Extract the [X, Y] coordinate from the center of the cell holding the provided text.  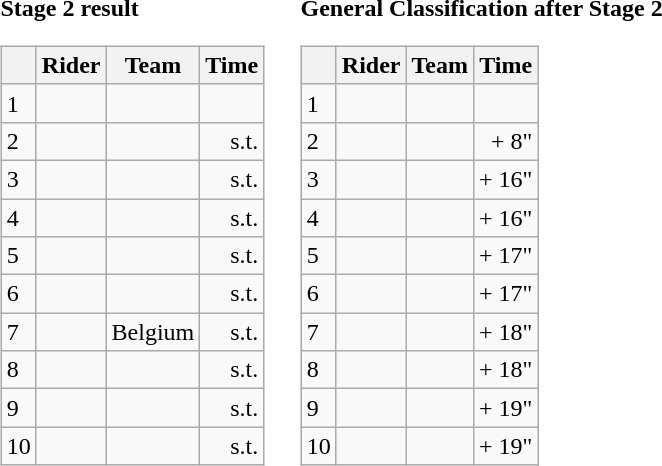
+ 8" [506, 141]
Belgium [153, 332]
